Find where the given text appears and provide that cell's center as (x, y) coordinate. 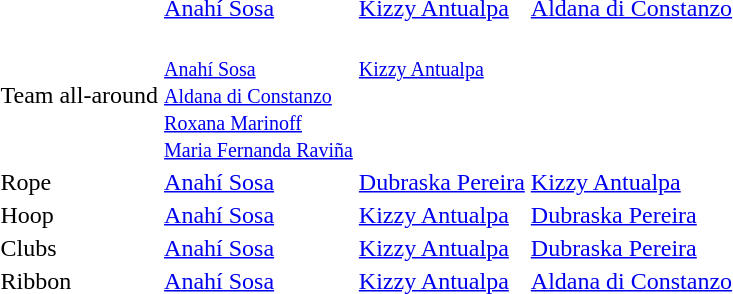
Anahí SosaAldana di ConstanzoRoxana Marinoff Maria Fernanda Raviña (259, 95)
